Find where the given text appears and provide that cell's center as [X, Y] coordinate. 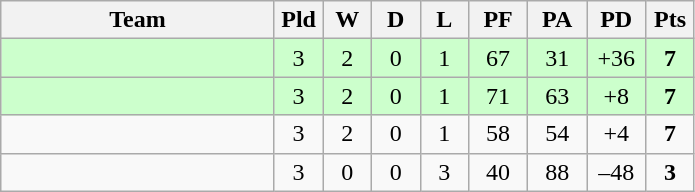
88 [558, 172]
63 [558, 96]
L [444, 20]
PD [616, 20]
W [348, 20]
40 [498, 172]
67 [498, 58]
PF [498, 20]
Pld [298, 20]
58 [498, 134]
+8 [616, 96]
D [396, 20]
71 [498, 96]
Pts [670, 20]
PA [558, 20]
31 [558, 58]
54 [558, 134]
+4 [616, 134]
–48 [616, 172]
Team [138, 20]
+36 [616, 58]
